Detect which cell encompasses the target text, then output its [x, y] center coordinate. 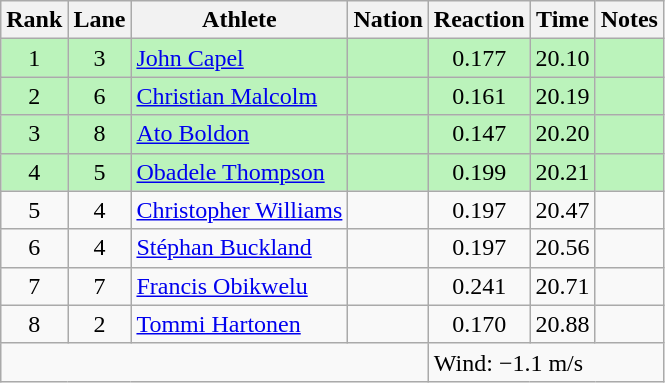
20.88 [562, 324]
Athlete [240, 20]
20.56 [562, 248]
Reaction [479, 20]
Notes [629, 20]
0.241 [479, 286]
Rank [34, 20]
20.19 [562, 96]
0.177 [479, 58]
1 [34, 58]
Stéphan Buckland [240, 248]
0.147 [479, 134]
0.170 [479, 324]
20.20 [562, 134]
20.71 [562, 286]
Christopher Williams [240, 210]
John Capel [240, 58]
0.161 [479, 96]
Time [562, 20]
Nation [388, 20]
Christian Malcolm [240, 96]
0.199 [479, 172]
Tommi Hartonen [240, 324]
Ato Boldon [240, 134]
Obadele Thompson [240, 172]
20.21 [562, 172]
Lane [100, 20]
20.10 [562, 58]
20.47 [562, 210]
Francis Obikwelu [240, 286]
Wind: −1.1 m/s [546, 362]
